Find where the given text appears and provide that cell's center as (x, y) coordinate. 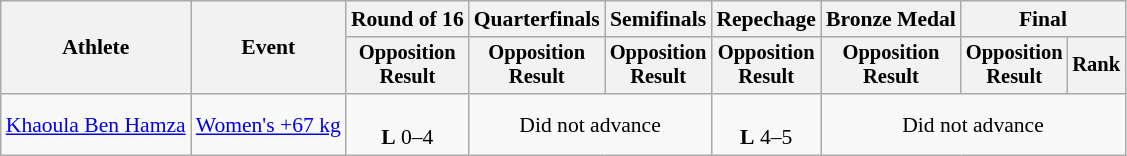
Khaoula Ben Hamza (96, 124)
Final (1043, 19)
L 0–4 (408, 124)
L 4–5 (766, 124)
Rank (1096, 66)
Event (268, 48)
Women's +67 kg (268, 124)
Repechage (766, 19)
Athlete (96, 48)
Semifinals (658, 19)
Quarterfinals (537, 19)
Round of 16 (408, 19)
Bronze Medal (891, 19)
